Identify which cell holds the provided text, then report its (x, y) central coordinate. 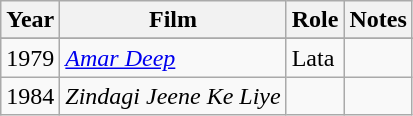
1979 (30, 58)
Year (30, 20)
Role (315, 20)
Film (173, 20)
Amar Deep (173, 58)
Notes (378, 20)
1984 (30, 96)
Lata (315, 58)
Zindagi Jeene Ke Liye (173, 96)
